Return the [X, Y] coordinate for the center point of the cell that contains the specified text.  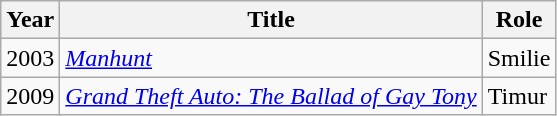
Year [30, 20]
Manhunt [271, 58]
Timur [519, 96]
Smilie [519, 58]
Title [271, 20]
Role [519, 20]
2003 [30, 58]
2009 [30, 96]
Grand Theft Auto: The Ballad of Gay Tony [271, 96]
